Return the (x, y) coordinate for the center point of the cell that contains the specified text.  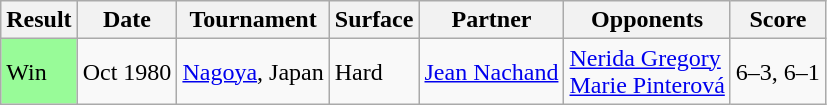
Score (778, 20)
Nagoya, Japan (253, 72)
Surface (374, 20)
Date (127, 20)
Result (39, 20)
Hard (374, 72)
Partner (492, 20)
Nerida Gregory Marie Pinterová (647, 72)
Tournament (253, 20)
Jean Nachand (492, 72)
Oct 1980 (127, 72)
6–3, 6–1 (778, 72)
Win (39, 72)
Opponents (647, 20)
